Return [X, Y] of the center of cell containing provided text 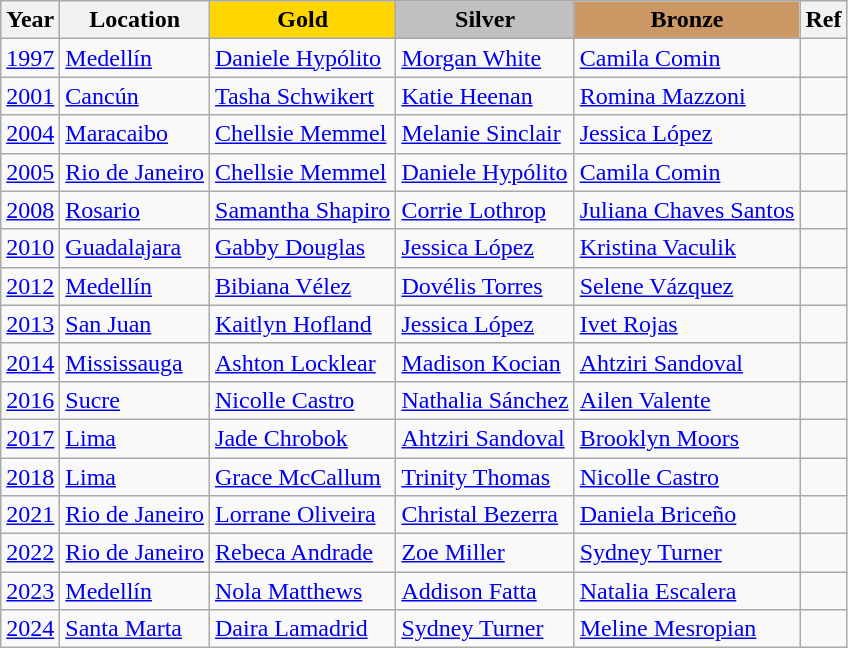
Tasha Schwikert [303, 96]
San Juan [135, 324]
2022 [30, 553]
Selene Vázquez [687, 286]
Ashton Locklear [303, 362]
Madison Kocian [485, 362]
Daniela Briceño [687, 515]
Gold [303, 20]
2014 [30, 362]
2005 [30, 172]
Rosario [135, 210]
Jade Chrobok [303, 438]
Daira Lamadrid [303, 629]
2016 [30, 400]
2023 [30, 591]
Santa Marta [135, 629]
Morgan White [485, 58]
Cancún [135, 96]
2021 [30, 515]
Melanie Sinclair [485, 134]
Romina Mazzoni [687, 96]
2004 [30, 134]
2017 [30, 438]
Kaitlyn Hofland [303, 324]
Rebeca Andrade [303, 553]
Juliana Chaves Santos [687, 210]
2008 [30, 210]
Year [30, 20]
Dovélis Torres [485, 286]
Ailen Valente [687, 400]
Meline Mesropian [687, 629]
Samantha Shapiro [303, 210]
Christal Bezerra [485, 515]
Bibiana Vélez [303, 286]
Grace McCallum [303, 477]
Guadalajara [135, 248]
Katie Heenan [485, 96]
2001 [30, 96]
Brooklyn Moors [687, 438]
2010 [30, 248]
Ivet Rojas [687, 324]
2024 [30, 629]
Maracaibo [135, 134]
Bronze [687, 20]
Nola Matthews [303, 591]
Ref [824, 20]
Gabby Douglas [303, 248]
Kristina Vaculik [687, 248]
Location [135, 20]
Lorrane Oliveira [303, 515]
Corrie Lothrop [485, 210]
2013 [30, 324]
Natalia Escalera [687, 591]
Addison Fatta [485, 591]
1997 [30, 58]
2018 [30, 477]
Zoe Miller [485, 553]
2012 [30, 286]
Silver [485, 20]
Mississauga [135, 362]
Nathalia Sánchez [485, 400]
Sucre [135, 400]
Trinity Thomas [485, 477]
